Locate the cell with the specified text and output its (X, Y) center coordinate. 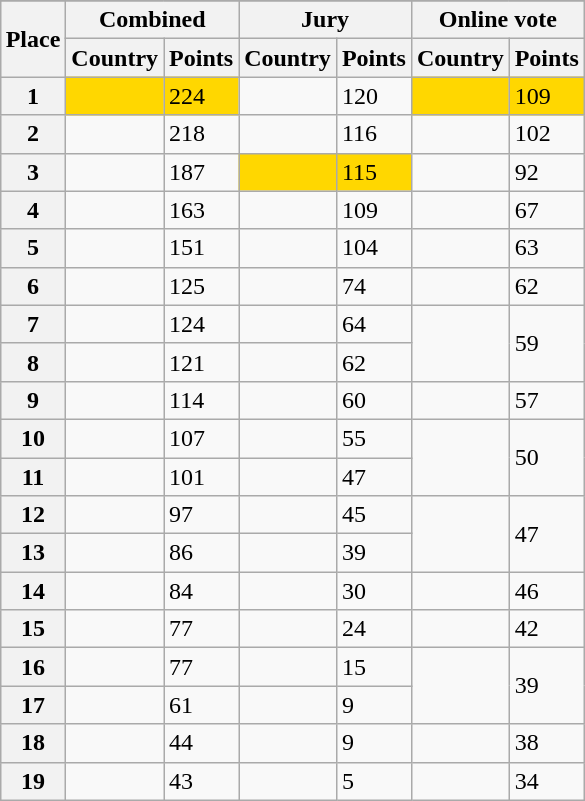
10 (33, 438)
19 (33, 781)
18 (33, 743)
16 (33, 667)
2 (33, 134)
151 (202, 248)
17 (33, 705)
114 (202, 400)
102 (546, 134)
42 (546, 629)
Online vote (498, 20)
67 (546, 210)
163 (202, 210)
45 (374, 515)
59 (546, 343)
86 (202, 553)
60 (374, 400)
24 (374, 629)
84 (202, 591)
187 (202, 172)
224 (202, 96)
4 (33, 210)
124 (202, 324)
116 (374, 134)
64 (374, 324)
44 (202, 743)
57 (546, 400)
7 (33, 324)
125 (202, 286)
121 (202, 362)
3 (33, 172)
92 (546, 172)
8 (33, 362)
55 (374, 438)
107 (202, 438)
74 (374, 286)
1 (33, 96)
38 (546, 743)
115 (374, 172)
Combined (152, 20)
50 (546, 457)
61 (202, 705)
104 (374, 248)
12 (33, 515)
34 (546, 781)
63 (546, 248)
97 (202, 515)
43 (202, 781)
11 (33, 477)
13 (33, 553)
6 (33, 286)
Place (33, 39)
120 (374, 96)
Jury (326, 20)
14 (33, 591)
46 (546, 591)
101 (202, 477)
30 (374, 591)
218 (202, 134)
